Pinpoint the cell where the given text exists, returning its [X, Y] midpoint coordinate. 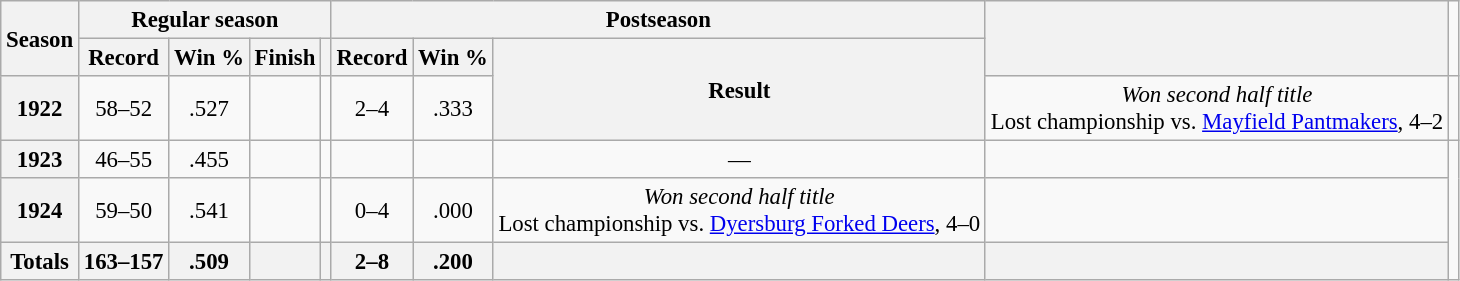
Finish [284, 58]
1924 [40, 210]
1922 [40, 108]
.000 [453, 210]
0–4 [372, 210]
Result [739, 90]
59–50 [123, 210]
Totals [40, 262]
1923 [40, 160]
Regular season [204, 20]
163–157 [123, 262]
Won second half titleLost championship vs. Mayfield Pantmakers, 4–2 [1216, 108]
2–8 [372, 262]
58–52 [123, 108]
Postseason [658, 20]
Season [40, 38]
.200 [453, 262]
— [739, 160]
.527 [209, 108]
.509 [209, 262]
2–4 [372, 108]
46–55 [123, 160]
Won second half titleLost championship vs. Dyersburg Forked Deers, 4–0 [739, 210]
.333 [453, 108]
.455 [209, 160]
.541 [209, 210]
